Find where the given text appears and provide that cell's center as [x, y] coordinate. 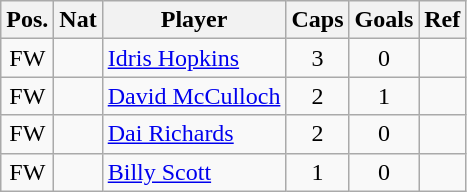
David McCulloch [194, 96]
Player [194, 20]
Billy Scott [194, 172]
Caps [318, 20]
Nat [78, 20]
Ref [442, 20]
3 [318, 58]
Idris Hopkins [194, 58]
Goals [384, 20]
Pos. [28, 20]
Dai Richards [194, 134]
